Detect which cell encompasses the target text, then output its [x, y] center coordinate. 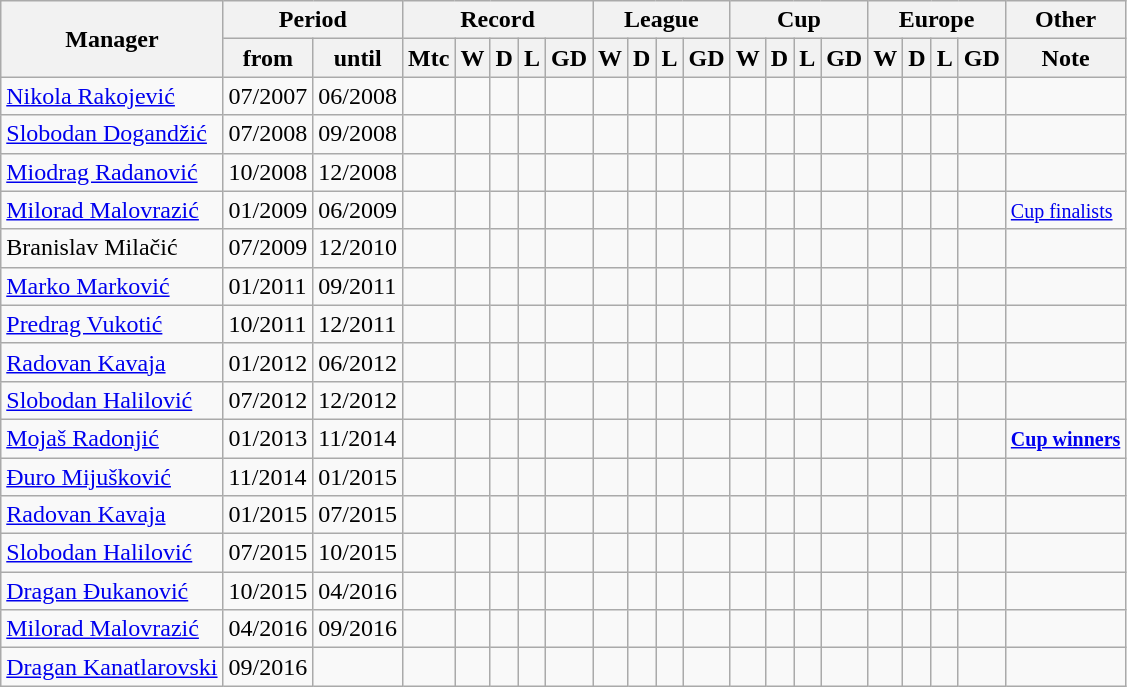
Other [1066, 20]
12/2011 [358, 324]
Marko Marković [112, 286]
Dragan Kanatlarovski [112, 667]
Đuro Mijušković [112, 477]
12/2010 [358, 248]
09/2011 [358, 286]
Cup [799, 20]
Cup winners [1066, 438]
07/2008 [268, 134]
until [358, 58]
Slobodan Dogandžić [112, 134]
07/2012 [268, 400]
12/2012 [358, 400]
Period [312, 20]
07/2007 [268, 96]
Predrag Vukotić [112, 324]
06/2012 [358, 362]
Cup finalists [1066, 210]
Mojaš Radonjić [112, 438]
Note [1066, 58]
10/2011 [268, 324]
06/2009 [358, 210]
Dragan Đukanović [112, 591]
League [662, 20]
01/2011 [268, 286]
Record [498, 20]
01/2009 [268, 210]
01/2013 [268, 438]
12/2008 [358, 172]
Nikola Rakojević [112, 96]
Miodrag Radanović [112, 172]
from [268, 58]
09/2008 [358, 134]
10/2008 [268, 172]
07/2009 [268, 248]
01/2012 [268, 362]
Manager [112, 39]
Mtc [429, 58]
Branislav Milačić [112, 248]
Europe [937, 20]
06/2008 [358, 96]
